Return (X, Y) of the center of cell containing provided text 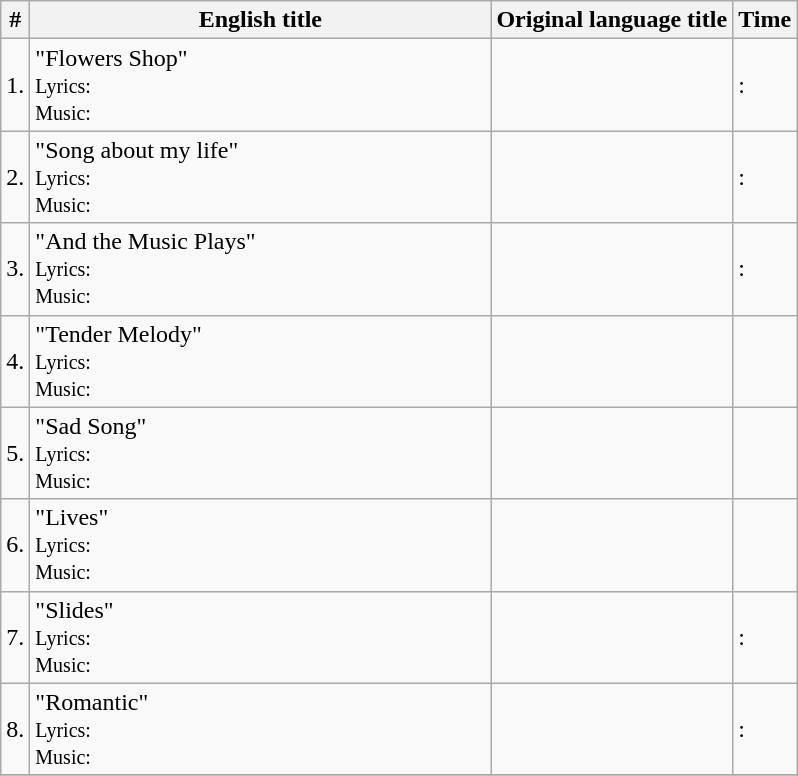
"Sad Song"Lyrics: Music: (260, 453)
5. (16, 453)
"Tender Melody"Lyrics: Music: (260, 361)
4. (16, 361)
1. (16, 85)
"Romantic"Lyrics: Music: (260, 729)
7. (16, 637)
"And the Music Plays"Lyrics: Music: (260, 269)
"Song about my life"Lyrics: Music: (260, 177)
2. (16, 177)
Time (765, 20)
6. (16, 545)
"Slides"Lyrics: Music: (260, 637)
English title (260, 20)
Original language title (612, 20)
"Flowers Shop"Lyrics: Music: (260, 85)
3. (16, 269)
# (16, 20)
8. (16, 729)
"Lives"Lyrics: Music: (260, 545)
